Capture the cell that displays the provided text and extract its (X, Y) central coordinate. 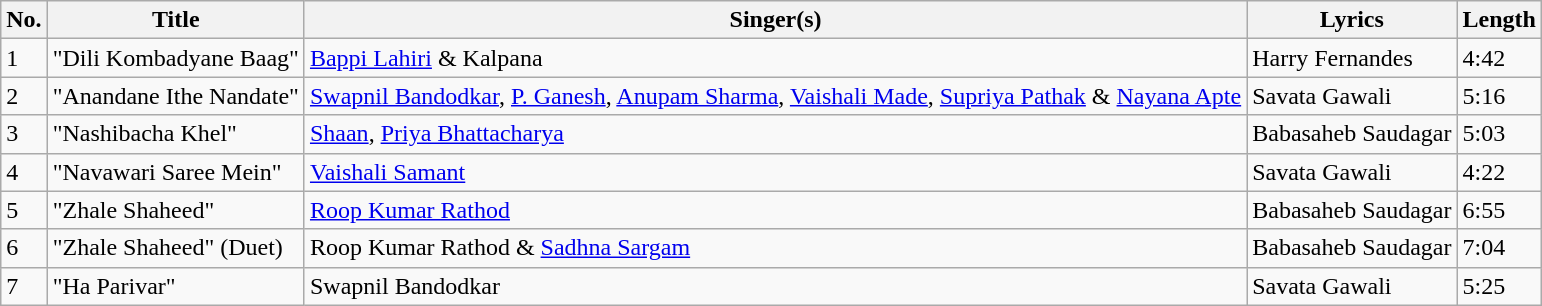
"Nashibacha Khel" (176, 134)
"Anandane Ithe Nandate" (176, 96)
Swapnil Bandodkar (775, 286)
5:03 (1499, 134)
4:42 (1499, 58)
1 (24, 58)
5 (24, 210)
Shaan, Priya Bhattacharya (775, 134)
4:22 (1499, 172)
Bappi Lahiri & Kalpana (775, 58)
Singer(s) (775, 20)
4 (24, 172)
"Ha Parivar" (176, 286)
Roop Kumar Rathod & Sadhna Sargam (775, 248)
No. (24, 20)
7 (24, 286)
7:04 (1499, 248)
Vaishali Samant (775, 172)
Lyrics (1352, 20)
Roop Kumar Rathod (775, 210)
2 (24, 96)
"Zhale Shaheed" (Duet) (176, 248)
5:25 (1499, 286)
6:55 (1499, 210)
Harry Fernandes (1352, 58)
Swapnil Bandodkar, P. Ganesh, Anupam Sharma, Vaishali Made, Supriya Pathak & Nayana Apte (775, 96)
3 (24, 134)
"Dili Kombadyane Baag" (176, 58)
"Navawari Saree Mein" (176, 172)
Title (176, 20)
5:16 (1499, 96)
"Zhale Shaheed" (176, 210)
Length (1499, 20)
6 (24, 248)
